Locate the cell with the specified text and output its (X, Y) center coordinate. 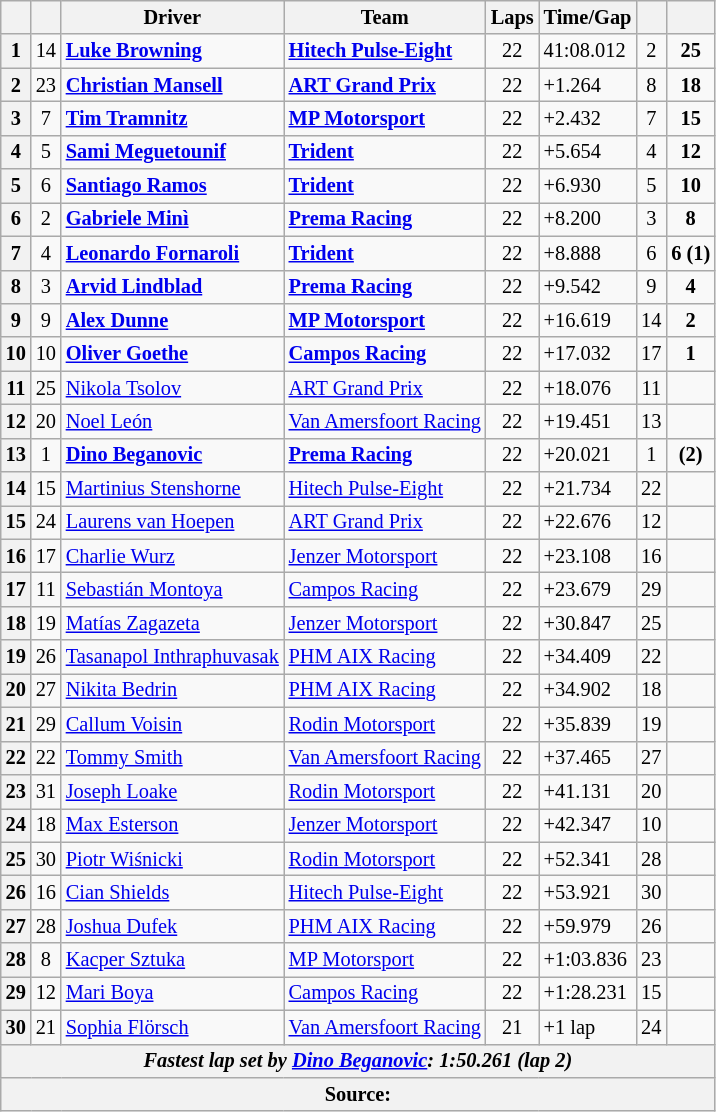
+21.734 (588, 489)
Fastest lap set by Dino Beganovic: 1:50.261 (lap 2) (358, 1061)
+1:03.836 (588, 960)
Martinius Stenshorne (172, 489)
+53.921 (588, 892)
Piotr Wiśnicki (172, 859)
+1.264 (588, 85)
+59.979 (588, 926)
Matías Zagazeta (172, 623)
+6.930 (588, 186)
+34.409 (588, 657)
+19.451 (588, 421)
Laps (512, 17)
+37.465 (588, 758)
6 (1) (690, 253)
Luke Browning (172, 51)
Oliver Goethe (172, 354)
Kacper Sztuka (172, 960)
(2) (690, 455)
+5.654 (588, 152)
41:08.012 (588, 51)
Charlie Wurz (172, 556)
+1:28.231 (588, 993)
Leonardo Fornaroli (172, 253)
31 (46, 791)
Nikola Tsolov (172, 388)
+23.679 (588, 589)
Driver (172, 17)
Sami Meguetounif (172, 152)
+20.021 (588, 455)
+18.076 (588, 388)
+52.341 (588, 859)
+22.676 (588, 522)
Callum Voisin (172, 724)
+9.542 (588, 287)
+8.888 (588, 253)
+42.347 (588, 825)
Cian Shields (172, 892)
Joshua Dufek (172, 926)
Tasanapol Inthraphuvasak (172, 657)
Santiago Ramos (172, 186)
Team (385, 17)
Time/Gap (588, 17)
Alex Dunne (172, 320)
Christian Mansell (172, 85)
+41.131 (588, 791)
Source: (358, 1094)
+8.200 (588, 219)
Mari Boya (172, 993)
Sebastián Montoya (172, 589)
Tommy Smith (172, 758)
+35.839 (588, 724)
+2.432 (588, 118)
+34.902 (588, 690)
Max Esterson (172, 825)
Tim Tramnitz (172, 118)
+16.619 (588, 320)
Arvid Lindblad (172, 287)
+1 lap (588, 1027)
+30.847 (588, 623)
Gabriele Minì (172, 219)
+17.032 (588, 354)
Laurens van Hoepen (172, 522)
Nikita Bedrin (172, 690)
Sophia Flörsch (172, 1027)
+23.108 (588, 556)
Joseph Loake (172, 791)
Noel León (172, 421)
Dino Beganovic (172, 455)
